Detect which cell encompasses the target text, then output its [x, y] center coordinate. 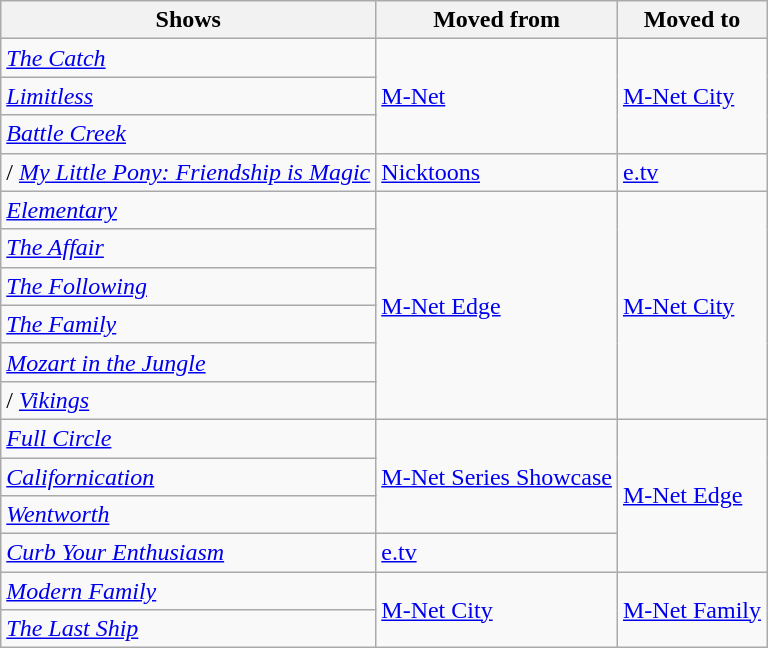
Modern Family [188, 591]
Nicktoons [497, 172]
Wentworth [188, 515]
/ Vikings [188, 400]
The Following [188, 286]
M-Net [497, 96]
Shows [188, 20]
The Catch [188, 58]
Limitless [188, 96]
M-Net Series Showcase [497, 476]
Elementary [188, 210]
The Affair [188, 248]
Full Circle [188, 438]
Moved from [497, 20]
Curb Your Enthusiasm [188, 553]
Moved to [692, 20]
M-Net Family [692, 610]
Mozart in the Jungle [188, 362]
Battle Creek [188, 134]
The Family [188, 324]
The Last Ship [188, 629]
/ My Little Pony: Friendship is Magic [188, 172]
Californication [188, 477]
